Return [X, Y] of the center of cell containing provided text 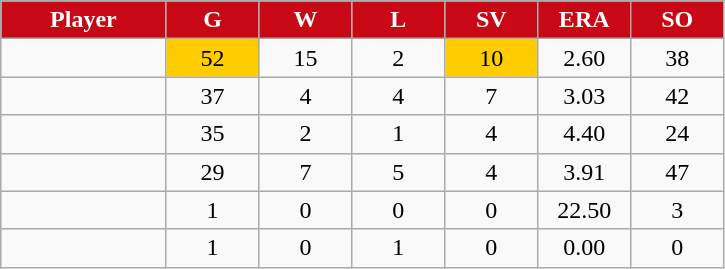
37 [212, 96]
W [306, 20]
15 [306, 58]
G [212, 20]
10 [492, 58]
24 [678, 134]
22.50 [584, 210]
Player [84, 20]
4.40 [584, 134]
35 [212, 134]
5 [398, 172]
2.60 [584, 58]
ERA [584, 20]
47 [678, 172]
SO [678, 20]
52 [212, 58]
29 [212, 172]
SV [492, 20]
38 [678, 58]
42 [678, 96]
L [398, 20]
3.91 [584, 172]
3 [678, 210]
0.00 [584, 248]
3.03 [584, 96]
